Provide the [x, y] coordinate of the cell's center where the given text is located.  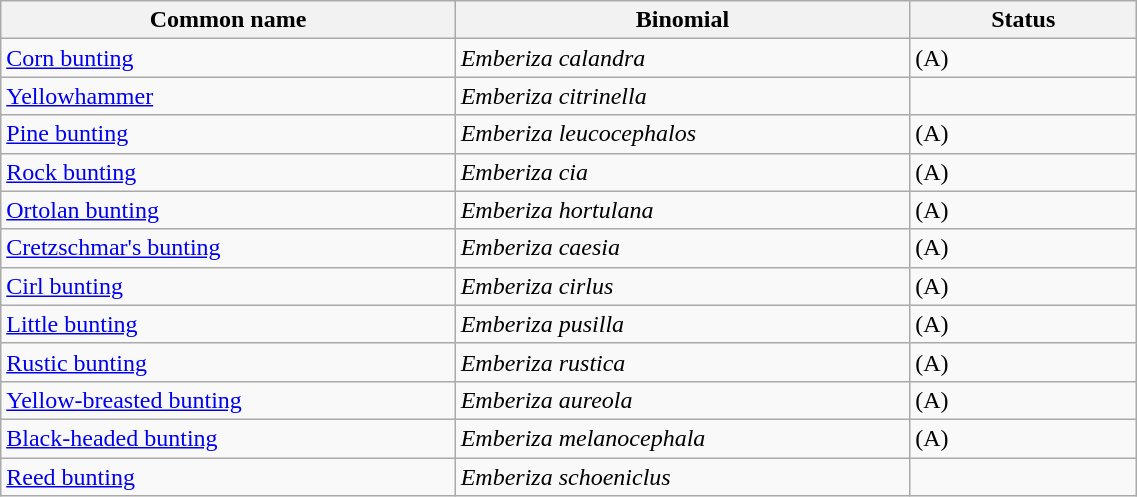
Emberiza schoeniclus [682, 477]
Yellow-breasted bunting [228, 400]
Emberiza caesia [682, 248]
Cretzschmar's bunting [228, 248]
Emberiza calandra [682, 58]
Cirl bunting [228, 286]
Emberiza rustica [682, 362]
Emberiza leucocephalos [682, 134]
Emberiza cia [682, 172]
Corn bunting [228, 58]
Emberiza aureola [682, 400]
Black-headed bunting [228, 438]
Status [1024, 20]
Emberiza citrinella [682, 96]
Ortolan bunting [228, 210]
Binomial [682, 20]
Pine bunting [228, 134]
Common name [228, 20]
Yellowhammer [228, 96]
Emberiza cirlus [682, 286]
Emberiza hortulana [682, 210]
Rustic bunting [228, 362]
Rock bunting [228, 172]
Emberiza melanocephala [682, 438]
Little bunting [228, 324]
Reed bunting [228, 477]
Emberiza pusilla [682, 324]
